Detect which cell encompasses the target text, then output its (X, Y) center coordinate. 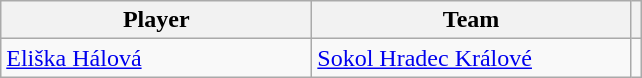
Eliška Hálová (156, 58)
Player (156, 20)
Team (472, 20)
Sokol Hradec Králové (472, 58)
